Provide the [x, y] coordinate of the cell's center where the given text is located.  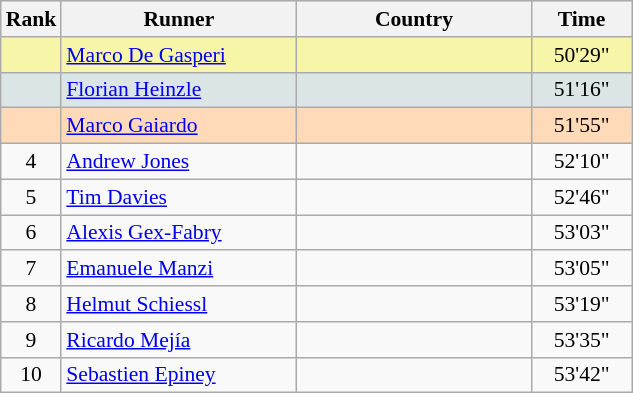
53'19" [582, 304]
Rank [32, 19]
Tim Davies [178, 197]
6 [32, 233]
53'03" [582, 233]
Marco De Gasperi [178, 55]
4 [32, 162]
Time [582, 19]
Emanuele Manzi [178, 269]
Alexis Gex-Fabry [178, 233]
10 [32, 375]
52'46" [582, 197]
50'29" [582, 55]
Country [414, 19]
52'10" [582, 162]
Ricardo Mejía [178, 340]
5 [32, 197]
9 [32, 340]
Florian Heinzle [178, 90]
53'05" [582, 269]
Runner [178, 19]
Marco Gaiardo [178, 126]
51'55" [582, 126]
8 [32, 304]
Sebastien Epiney [178, 375]
Andrew Jones [178, 162]
7 [32, 269]
53'42" [582, 375]
51'16" [582, 90]
53'35" [582, 340]
Helmut Schiessl [178, 304]
